Find where the given text appears and provide that cell's center as [X, Y] coordinate. 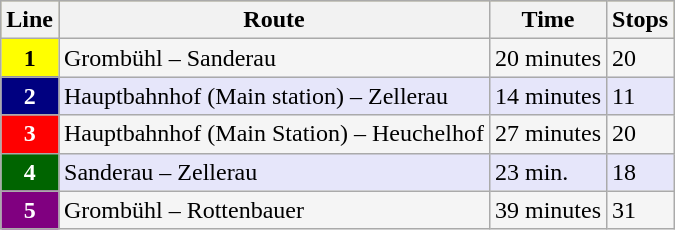
Time [548, 20]
11 [640, 96]
1 [30, 58]
23 min. [548, 172]
Line [30, 20]
5 [30, 210]
Sanderau – Zellerau [274, 172]
4 [30, 172]
3 [30, 134]
Stops [640, 20]
2 [30, 96]
14 minutes [548, 96]
Grombühl – Sanderau [274, 58]
27 minutes [548, 134]
Hauptbahnhof (Main Station) – Heuchelhof [274, 134]
31 [640, 210]
Route [274, 20]
18 [640, 172]
39 minutes [548, 210]
Hauptbahnhof (Main station) – Zellerau [274, 96]
Grombühl – Rottenbauer [274, 210]
20 minutes [548, 58]
